Find where the given text appears and provide that cell's center as (x, y) coordinate. 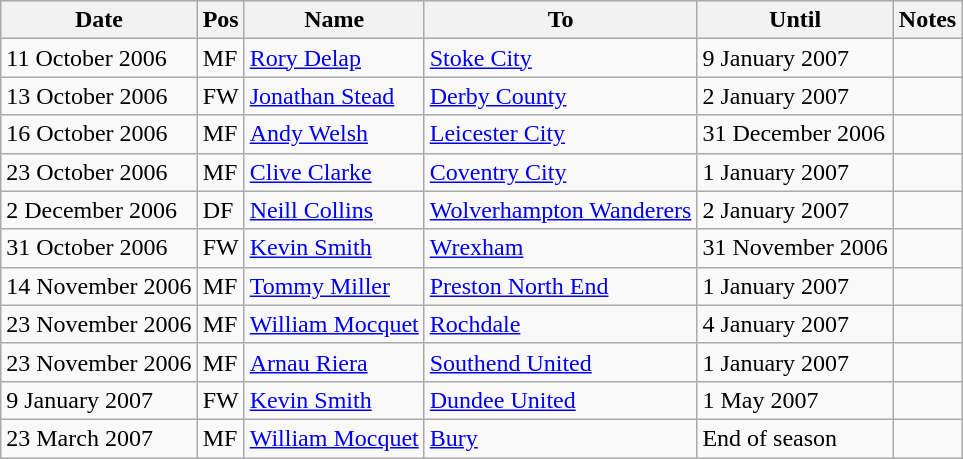
Stoke City (560, 58)
4 January 2007 (795, 324)
Derby County (560, 96)
2 December 2006 (99, 210)
16 October 2006 (99, 134)
Wrexham (560, 248)
Notes (927, 20)
Name (334, 20)
Rochdale (560, 324)
Tommy Miller (334, 286)
DF (220, 210)
Bury (560, 438)
Andy Welsh (334, 134)
Until (795, 20)
Pos (220, 20)
Jonathan Stead (334, 96)
23 March 2007 (99, 438)
31 December 2006 (795, 134)
Preston North End (560, 286)
23 October 2006 (99, 172)
14 November 2006 (99, 286)
Southend United (560, 362)
Wolverhampton Wanderers (560, 210)
Leicester City (560, 134)
1 May 2007 (795, 400)
13 October 2006 (99, 96)
End of season (795, 438)
Coventry City (560, 172)
11 October 2006 (99, 58)
Dundee United (560, 400)
Neill Collins (334, 210)
Rory Delap (334, 58)
Arnau Riera (334, 362)
31 October 2006 (99, 248)
31 November 2006 (795, 248)
To (560, 20)
Clive Clarke (334, 172)
Date (99, 20)
